Identify which cell holds the provided text, then report its [x, y] central coordinate. 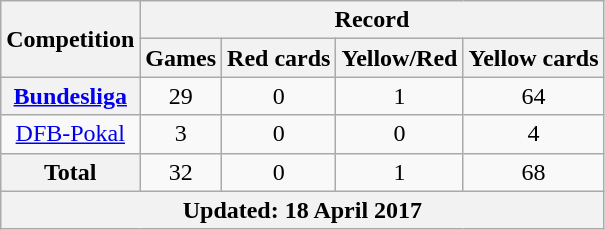
Games [181, 58]
Total [70, 172]
Competition [70, 39]
Yellow cards [534, 58]
Record [372, 20]
4 [534, 134]
Red cards [279, 58]
Bundesliga [70, 96]
68 [534, 172]
64 [534, 96]
3 [181, 134]
29 [181, 96]
Updated: 18 April 2017 [302, 210]
Yellow/Red [400, 58]
32 [181, 172]
DFB-Pokal [70, 134]
